For the text-containing cell, return its midpoint in [X, Y] coordinate format. 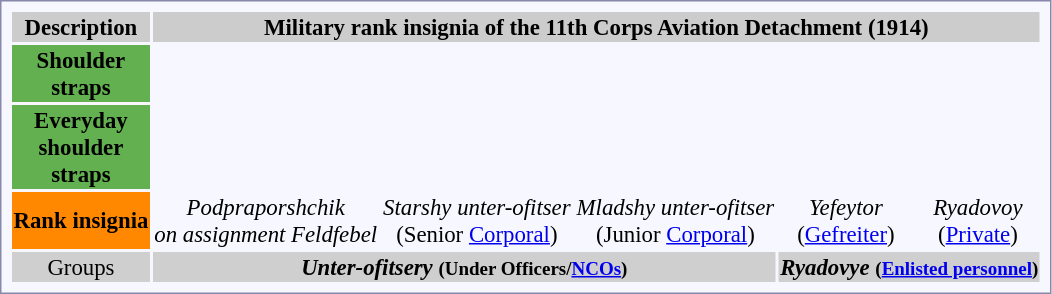
Mladshy unter-ofitser(Junior Corporal) [676, 220]
Rank insignia [81, 220]
Shoulderstraps [81, 74]
Everydayshoulderstraps [81, 147]
Podpraporshchikon assignment Feldfebel [266, 220]
Unter-ofitsery (Under Officers/NCOs) [464, 267]
Ryadovoy(Private) [978, 220]
Ryadovye (Enlisted personnel) [910, 267]
Yefeytor(Gefreiter) [846, 220]
Description [81, 27]
Military rank insignia of the 11th Corps Aviation Detachment (1914) [596, 27]
Starshy unter-ofitser(Senior Corporal) [477, 220]
Groups [81, 267]
